Identify which cell holds the provided text, then report its [X, Y] central coordinate. 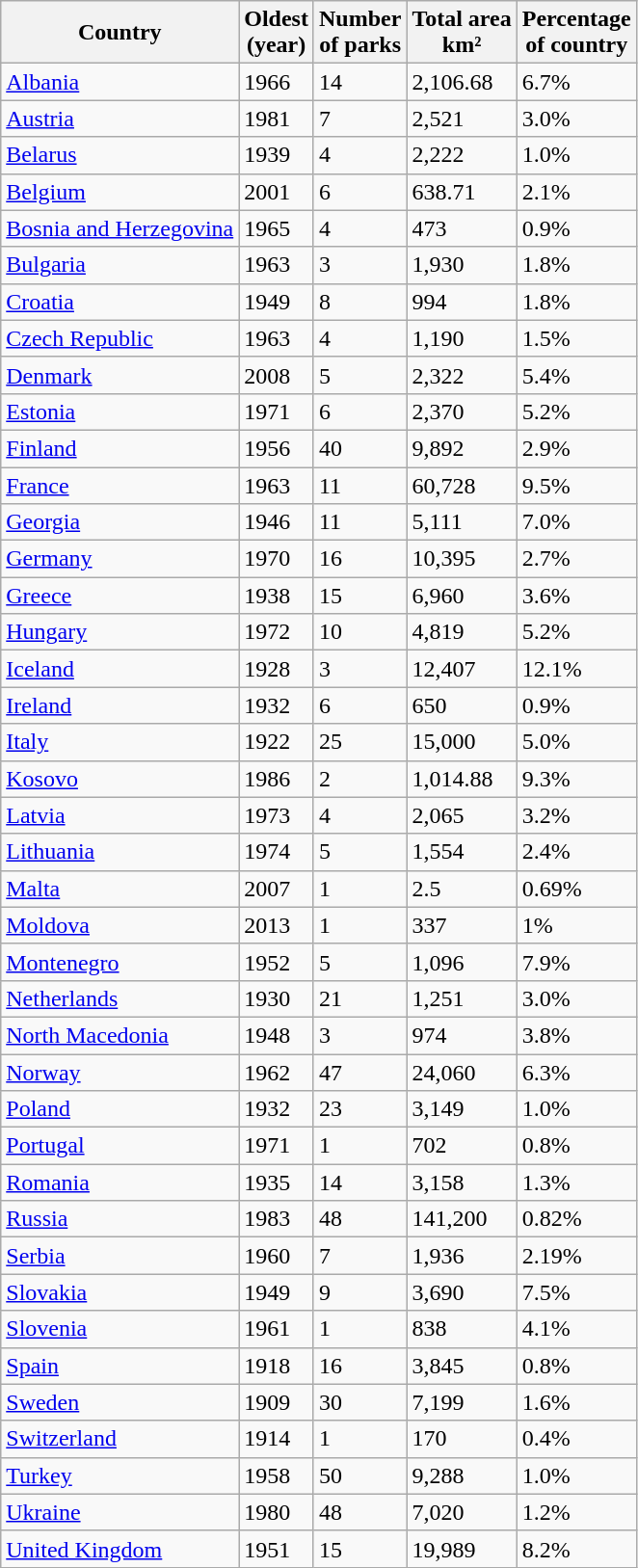
Austria [120, 119]
1980 [277, 1512]
Poland [120, 1109]
1.5% [576, 338]
1,936 [462, 1256]
1981 [277, 119]
5.4% [576, 375]
Italy [120, 742]
United Kingdom [120, 1549]
2.9% [576, 448]
3.2% [576, 815]
9,288 [462, 1475]
1948 [277, 1035]
Albania [120, 82]
1.3% [576, 1183]
1930 [277, 998]
5.0% [576, 742]
974 [462, 1035]
1918 [277, 1366]
Malta [120, 889]
Norway [120, 1073]
Ukraine [120, 1512]
1972 [277, 632]
Iceland [120, 669]
Belgium [120, 192]
Percentage of country [576, 33]
8 [359, 302]
1928 [277, 669]
1956 [277, 448]
1% [576, 925]
1961 [277, 1329]
9,892 [462, 448]
Lithuania [120, 852]
473 [462, 228]
Slovenia [120, 1329]
Bulgaria [120, 265]
1,554 [462, 852]
1914 [277, 1439]
23 [359, 1109]
North Macedonia [120, 1035]
1,096 [462, 962]
1960 [277, 1256]
1946 [277, 522]
Oldest(year) [277, 33]
1958 [277, 1475]
10,395 [462, 559]
1,190 [462, 338]
0.82% [576, 1219]
1909 [277, 1402]
2001 [277, 192]
Ireland [120, 705]
1951 [277, 1549]
30 [359, 1402]
1966 [277, 82]
2013 [277, 925]
170 [462, 1439]
2,106.68 [462, 82]
2.19% [576, 1256]
9 [359, 1292]
2,322 [462, 375]
Turkey [120, 1475]
2,370 [462, 412]
1973 [277, 815]
2007 [277, 889]
Belarus [120, 155]
21 [359, 998]
3.6% [576, 596]
6,960 [462, 596]
1962 [277, 1073]
Switzerland [120, 1439]
141,200 [462, 1219]
2 [359, 779]
4,819 [462, 632]
Total area km² [462, 33]
9.5% [576, 485]
12,407 [462, 669]
Romania [120, 1183]
Netherlands [120, 998]
60,728 [462, 485]
3.8% [576, 1035]
1922 [277, 742]
994 [462, 302]
Finland [120, 448]
Slovakia [120, 1292]
19,989 [462, 1549]
3,158 [462, 1183]
1,251 [462, 998]
Portugal [120, 1146]
1,014.88 [462, 779]
Numberof parks [359, 33]
Bosnia and Herzegovina [120, 228]
7.0% [576, 522]
1952 [277, 962]
1.6% [576, 1402]
6.7% [576, 82]
15,000 [462, 742]
2.4% [576, 852]
7.5% [576, 1292]
50 [359, 1475]
638.71 [462, 192]
2.7% [576, 559]
2,065 [462, 815]
Russia [120, 1219]
Moldova [120, 925]
5,111 [462, 522]
0.4% [576, 1439]
Montenegro [120, 962]
1938 [277, 596]
650 [462, 705]
47 [359, 1073]
12.1% [576, 669]
Latvia [120, 815]
0.69% [576, 889]
2,222 [462, 155]
40 [359, 448]
Estonia [120, 412]
1,930 [462, 265]
Serbia [120, 1256]
1939 [277, 155]
4.1% [576, 1329]
Country [120, 33]
1986 [277, 779]
Germany [120, 559]
702 [462, 1146]
Georgia [120, 522]
25 [359, 742]
Greece [120, 596]
1965 [277, 228]
1935 [277, 1183]
6.3% [576, 1073]
Denmark [120, 375]
7.9% [576, 962]
Sweden [120, 1402]
Czech Republic [120, 338]
1974 [277, 852]
Kosovo [120, 779]
1970 [277, 559]
2.5 [462, 889]
7,020 [462, 1512]
8.2% [576, 1549]
3,149 [462, 1109]
10 [359, 632]
Croatia [120, 302]
3,690 [462, 1292]
3,845 [462, 1366]
24,060 [462, 1073]
2.1% [576, 192]
2,521 [462, 119]
France [120, 485]
2008 [277, 375]
9.3% [576, 779]
838 [462, 1329]
337 [462, 925]
1.2% [576, 1512]
1983 [277, 1219]
7,199 [462, 1402]
Hungary [120, 632]
Spain [120, 1366]
